Locate the cell with the specified text and output its (X, Y) center coordinate. 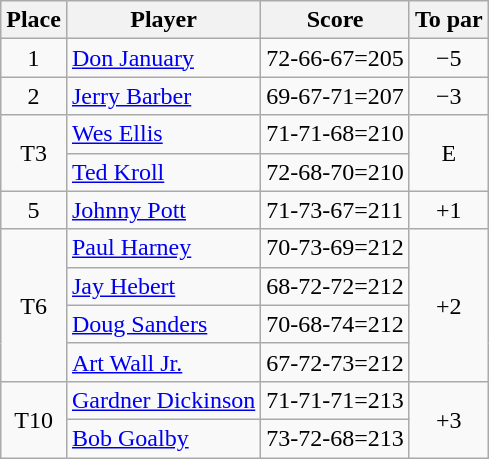
2 (34, 96)
T6 (34, 305)
Gardner Dickinson (163, 400)
Doug Sanders (163, 324)
−5 (448, 58)
72-66-67=205 (336, 58)
Place (34, 20)
5 (34, 210)
Johnny Pott (163, 210)
71-71-68=210 (336, 134)
−3 (448, 96)
Player (163, 20)
Jerry Barber (163, 96)
70-73-69=212 (336, 248)
T3 (34, 153)
Jay Hebert (163, 286)
Paul Harney (163, 248)
Ted Kroll (163, 172)
+3 (448, 419)
71-73-67=211 (336, 210)
68-72-72=212 (336, 286)
67-72-73=212 (336, 362)
+2 (448, 305)
70-68-74=212 (336, 324)
Bob Goalby (163, 438)
Wes Ellis (163, 134)
E (448, 153)
73-72-68=213 (336, 438)
71-71-71=213 (336, 400)
To par (448, 20)
Score (336, 20)
1 (34, 58)
Don January (163, 58)
Art Wall Jr. (163, 362)
T10 (34, 419)
72-68-70=210 (336, 172)
+1 (448, 210)
69-67-71=207 (336, 96)
